From the cell containing the given text, extract its center point as (X, Y) coordinate. 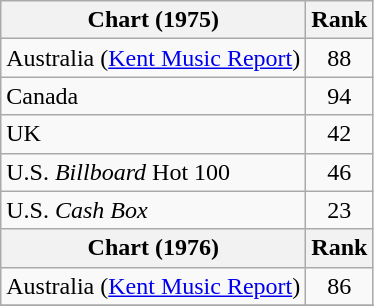
94 (340, 96)
88 (340, 58)
86 (340, 286)
Chart (1975) (154, 20)
Chart (1976) (154, 248)
46 (340, 172)
U.S. Cash Box (154, 210)
42 (340, 134)
Canada (154, 96)
UK (154, 134)
23 (340, 210)
U.S. Billboard Hot 100 (154, 172)
